Scan for the cell matching the given text and deliver its (x, y) coordinate at center. 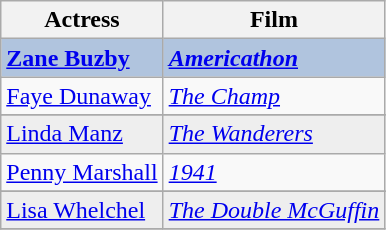
Linda Manz (82, 134)
The Double McGuffin (274, 210)
Film (274, 20)
Penny Marshall (82, 172)
1941 (274, 172)
Zane Buzby (82, 58)
The Wanderers (274, 134)
Actress (82, 20)
The Champ (274, 96)
Faye Dunaway (82, 96)
Americathon (274, 58)
Lisa Whelchel (82, 210)
